Search for the cell housing the specified text and yield its (X, Y) center coordinate. 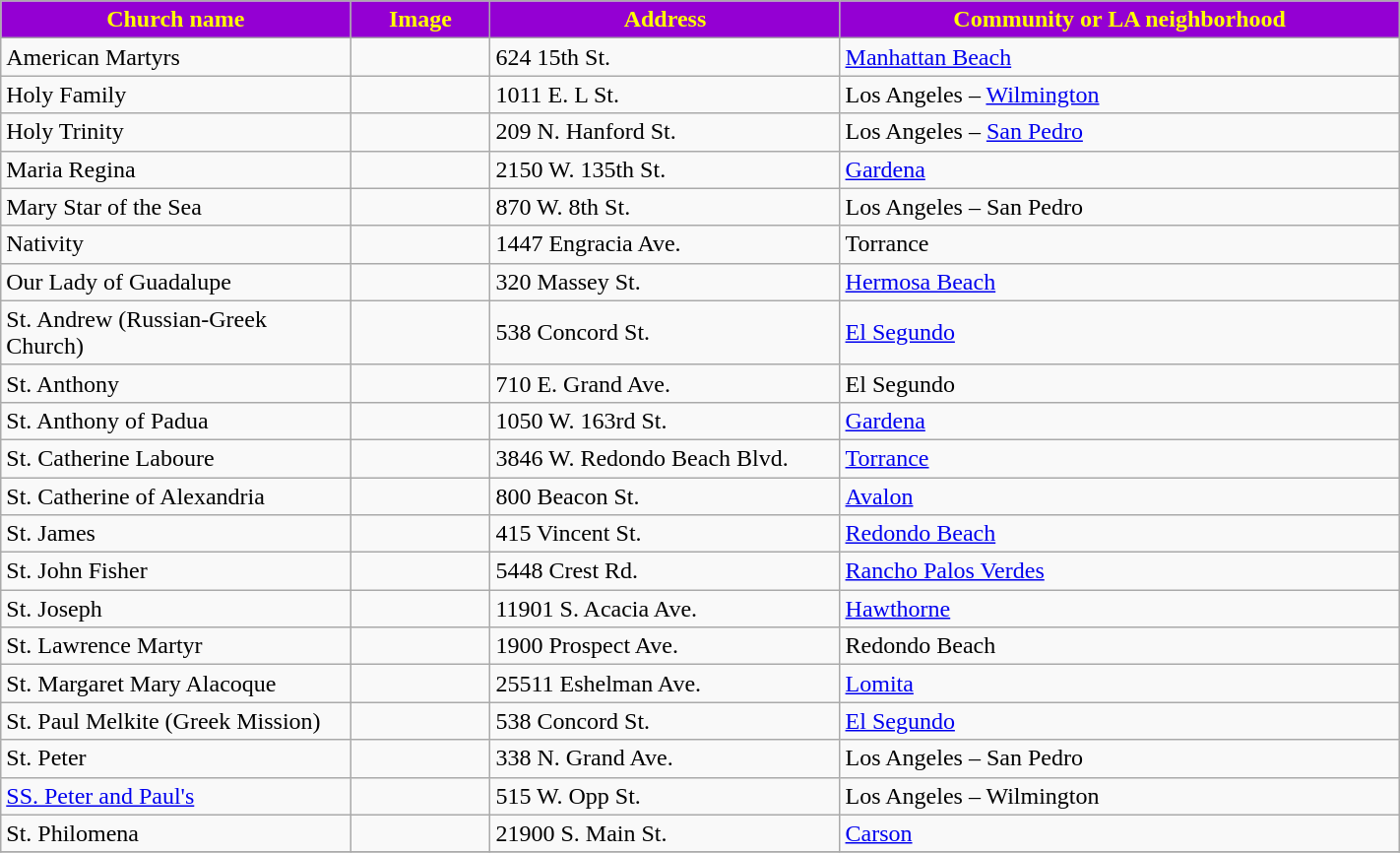
5448 Crest Rd. (666, 571)
624 15th St. (666, 57)
Hawthorne (1119, 609)
1447 Engracia Ave. (666, 244)
St. Peter (175, 758)
Mary Star of the Sea (175, 207)
870 W. 8th St. (666, 207)
1050 W. 163rd St. (666, 421)
St. John Fisher (175, 571)
415 Vincent St. (666, 534)
American Martyrs (175, 57)
Manhattan Beach (1119, 57)
Avalon (1119, 495)
St. Paul Melkite (Greek Mission) (175, 721)
338 N. Grand Ave. (666, 758)
SS. Peter and Paul's (175, 796)
Community or LA neighborhood (1119, 20)
St. James (175, 534)
St. Anthony (175, 383)
Holy Family (175, 95)
St. Philomena (175, 833)
St. Margaret Mary Alacoque (175, 684)
Holy Trinity (175, 132)
Lomita (1119, 684)
Hermosa Beach (1119, 282)
Our Lady of Guadalupe (175, 282)
Church name (175, 20)
Carson (1119, 833)
320 Massey St. (666, 282)
Address (666, 20)
1011 E. L St. (666, 95)
St. Anthony of Padua (175, 421)
25511 Eshelman Ave. (666, 684)
11901 S. Acacia Ave. (666, 609)
St. Catherine of Alexandria (175, 495)
St. Catherine Laboure (175, 458)
Nativity (175, 244)
710 E. Grand Ave. (666, 383)
Image (420, 20)
St. Joseph (175, 609)
800 Beacon St. (666, 495)
515 W. Opp St. (666, 796)
Rancho Palos Verdes (1119, 571)
St. Andrew (Russian-Greek Church) (175, 333)
St. Lawrence Martyr (175, 646)
209 N. Hanford St. (666, 132)
3846 W. Redondo Beach Blvd. (666, 458)
21900 S. Main St. (666, 833)
2150 W. 135th St. (666, 169)
1900 Prospect Ave. (666, 646)
Maria Regina (175, 169)
